Return the (X, Y) coordinate for the center point of the cell that contains the specified text.  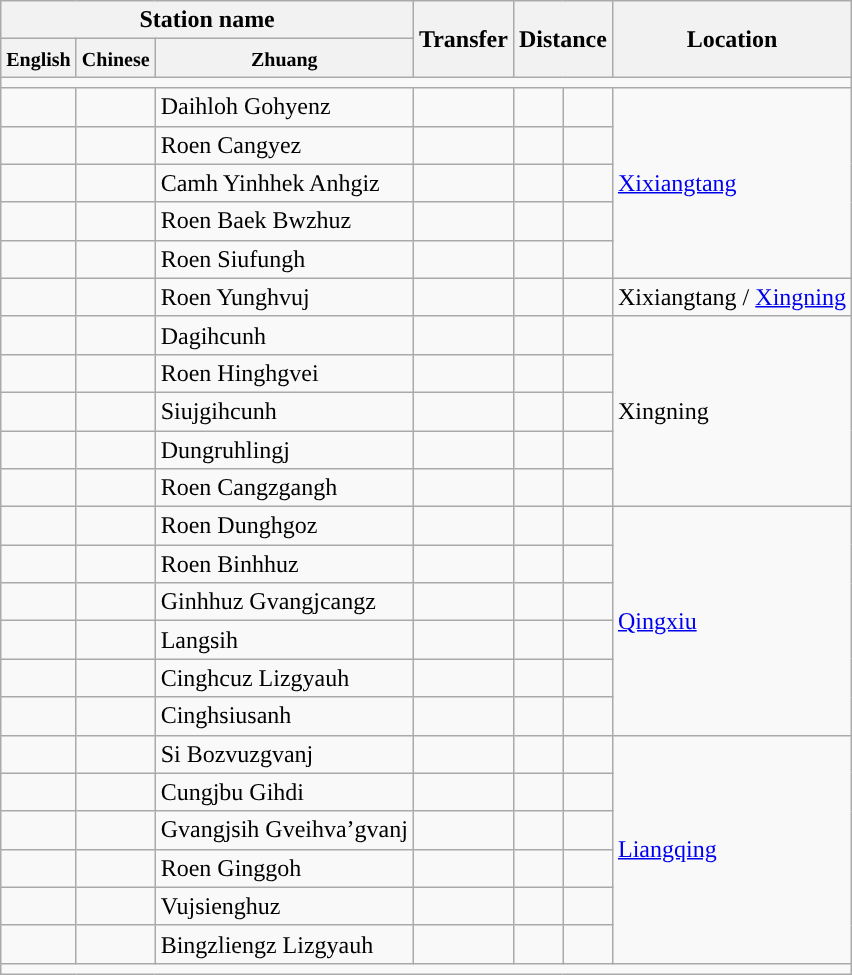
Distance (562, 39)
Roen Dunghgoz (284, 526)
Xixiangtang (732, 183)
Roen Yunghvuj (284, 297)
Liangqing (732, 849)
Transfer (463, 39)
Cinghsiusanh (284, 716)
Station name (208, 20)
Si Bozvuzgvanj (284, 754)
Ginhhuz Gvangjcangz (284, 602)
Dungruhlingj (284, 449)
Vujsienghuz (284, 906)
Roen Cangzgangh (284, 488)
Location (732, 39)
Roen Hinghgvei (284, 373)
Roen Binhhuz (284, 564)
Dagihcunh (284, 335)
Langsih (284, 640)
Roen Siufungh (284, 259)
Qingxiu (732, 621)
Cinghcuz Lizgyauh (284, 678)
Gvangjsih Gveihva’gvanj (284, 830)
Roen Baek Bwzhuz (284, 221)
Xixiangtang / Xingning (732, 297)
English (39, 58)
Roen Ginggoh (284, 868)
Daihloh Gohyenz (284, 107)
Xingning (732, 411)
Roen Cangyez (284, 145)
Siujgihcunh (284, 411)
Chinese (116, 58)
Cungjbu Gihdi (284, 792)
Bingzliengz Lizgyauh (284, 944)
Zhuang (284, 58)
Camh Yinhhek Anhgiz (284, 183)
